Scan for the cell matching the given text and deliver its (X, Y) coordinate at center. 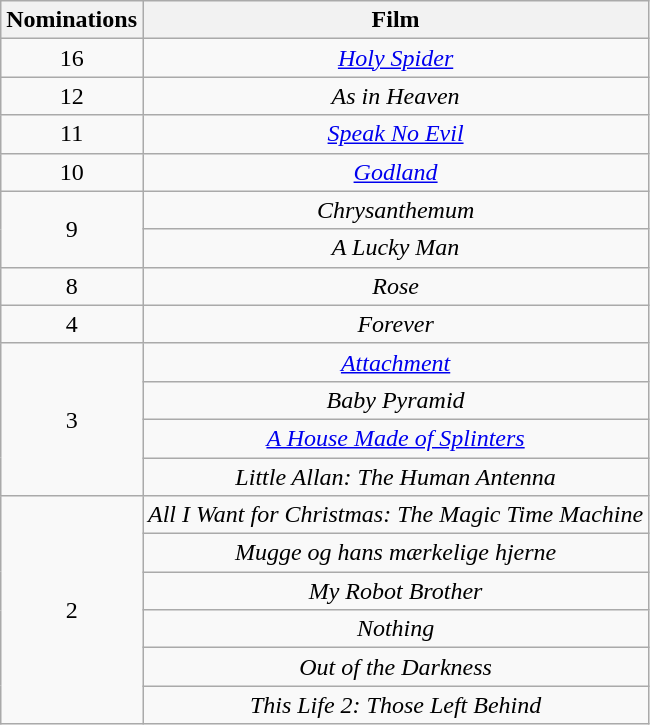
2 (72, 610)
11 (72, 134)
My Robot Brother (395, 591)
Little Allan: The Human Antenna (395, 477)
This Life 2: Those Left Behind (395, 705)
A Lucky Man (395, 248)
16 (72, 58)
4 (72, 324)
As in Heaven (395, 96)
3 (72, 419)
Nominations (72, 20)
Holy Spider (395, 58)
Out of the Darkness (395, 667)
Rose (395, 286)
8 (72, 286)
Mugge og hans mærkelige hjerne (395, 553)
Baby Pyramid (395, 400)
All I Want for Christmas: The Magic Time Machine (395, 515)
Speak No Evil (395, 134)
Film (395, 20)
Godland (395, 172)
Attachment (395, 362)
Nothing (395, 629)
10 (72, 172)
Forever (395, 324)
Chrysanthemum (395, 210)
A House Made of Splinters (395, 438)
12 (72, 96)
9 (72, 229)
